Return [x, y] of the center of cell containing provided text 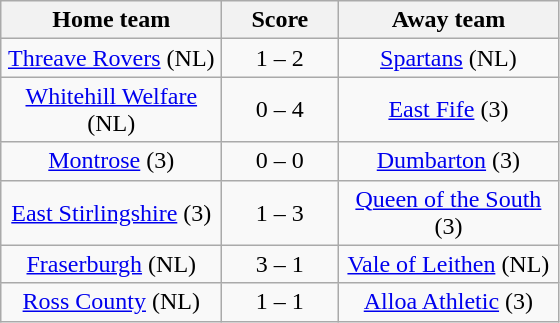
East Fife (3) [448, 110]
0 – 0 [280, 161]
1 – 2 [280, 58]
Ross County (NL) [112, 302]
Dumbarton (3) [448, 161]
1 – 1 [280, 302]
Montrose (3) [112, 161]
3 – 1 [280, 264]
Fraserburgh (NL) [112, 264]
Score [280, 20]
Away team [448, 20]
Alloa Athletic (3) [448, 302]
1 – 3 [280, 212]
East Stirlingshire (3) [112, 212]
Threave Rovers (NL) [112, 58]
Home team [112, 20]
0 – 4 [280, 110]
Queen of the South (3) [448, 212]
Spartans (NL) [448, 58]
Whitehill Welfare (NL) [112, 110]
Vale of Leithen (NL) [448, 264]
